Determine the (x, y) coordinate at the center of the cell enclosing the given text.  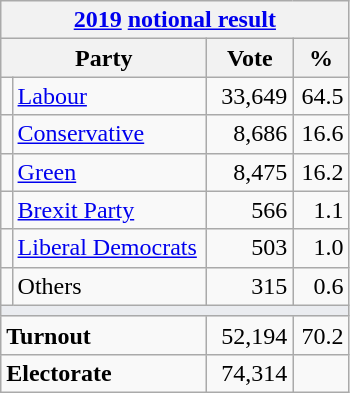
503 (250, 248)
64.5 (321, 96)
33,649 (250, 96)
Party (104, 58)
8,686 (250, 134)
% (321, 58)
315 (250, 286)
Turnout (104, 335)
Others (110, 286)
52,194 (250, 335)
2019 notional result (175, 20)
16.6 (321, 134)
0.6 (321, 286)
Conservative (110, 134)
1.1 (321, 210)
8,475 (250, 172)
Brexit Party (110, 210)
Electorate (104, 373)
566 (250, 210)
1.0 (321, 248)
Liberal Democrats (110, 248)
Labour (110, 96)
70.2 (321, 335)
74,314 (250, 373)
Vote (250, 58)
16.2 (321, 172)
Green (110, 172)
